Provide the [X, Y] coordinate of the cell's center where the given text is located.  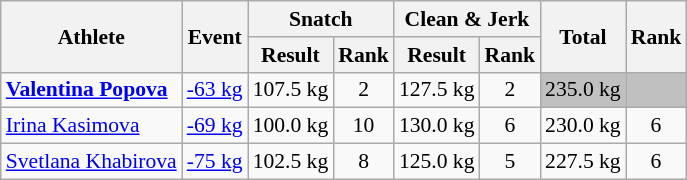
100.0 kg [291, 126]
-63 kg [215, 90]
Athlete [92, 36]
230.0 kg [583, 126]
Svetlana Khabirova [92, 162]
-69 kg [215, 126]
130.0 kg [437, 126]
Total [583, 36]
235.0 kg [583, 90]
8 [364, 162]
Clean & Jerk [467, 19]
10 [364, 126]
-75 kg [215, 162]
Event [215, 36]
Irina Kasimova [92, 126]
107.5 kg [291, 90]
Valentina Popova [92, 90]
102.5 kg [291, 162]
5 [510, 162]
Snatch [321, 19]
227.5 kg [583, 162]
125.0 kg [437, 162]
127.5 kg [437, 90]
